Identify which cell holds the provided text, then report its [x, y] central coordinate. 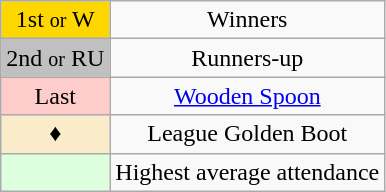
Wooden Spoon [248, 96]
1st or W [56, 20]
Runners-up [248, 58]
Winners [248, 20]
2nd or RU [56, 58]
Last [56, 96]
League Golden Boot [248, 134]
Highest average attendance [248, 172]
♦ [56, 134]
